Locate the cell with the specified text and output its (X, Y) center coordinate. 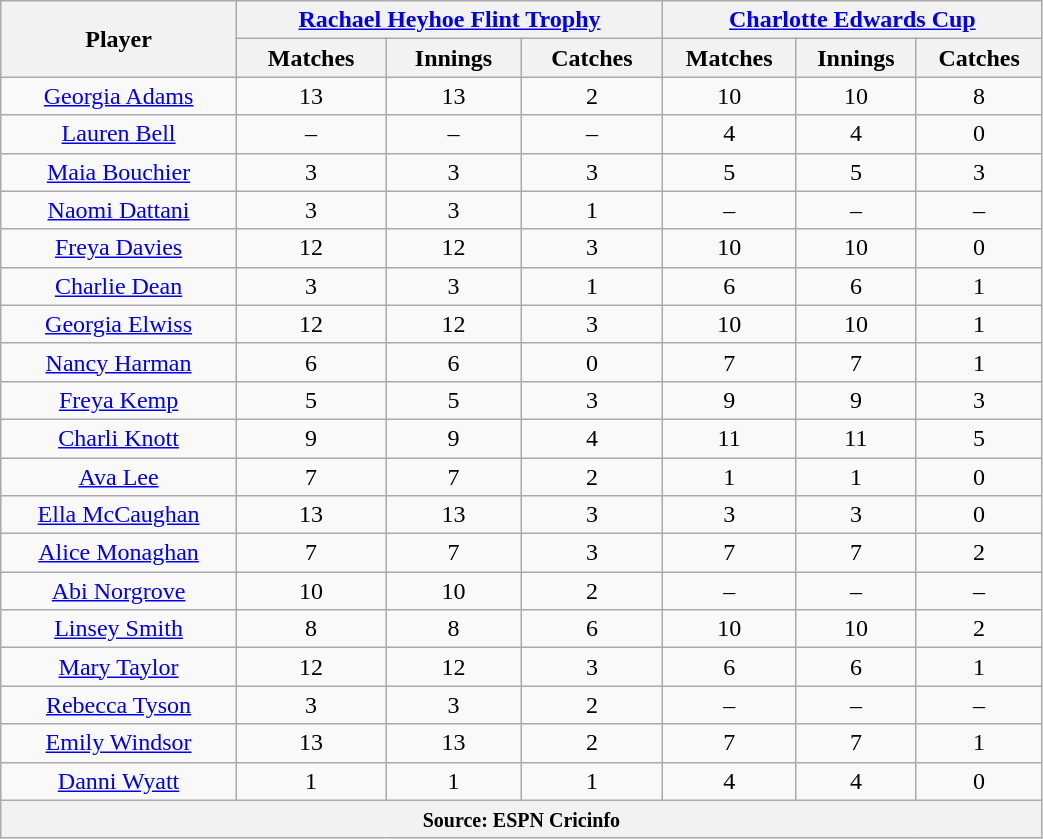
Charli Knott (119, 438)
Alice Monaghan (119, 553)
Linsey Smith (119, 629)
Charlotte Edwards Cup (852, 20)
Mary Taylor (119, 667)
Freya Kemp (119, 400)
Georgia Adams (119, 96)
Source: ESPN Cricinfo (522, 819)
Danni Wyatt (119, 781)
Freya Davies (119, 248)
Nancy Harman (119, 362)
Rebecca Tyson (119, 705)
Naomi Dattani (119, 210)
Ella McCaughan (119, 515)
Charlie Dean (119, 286)
Maia Bouchier (119, 172)
Player (119, 39)
Georgia Elwiss (119, 324)
Emily Windsor (119, 743)
Lauren Bell (119, 134)
Rachael Heyhoe Flint Trophy (449, 20)
Ava Lee (119, 477)
Abi Norgrove (119, 591)
